Determine the (X, Y) coordinate at the center of the cell enclosing the given text.  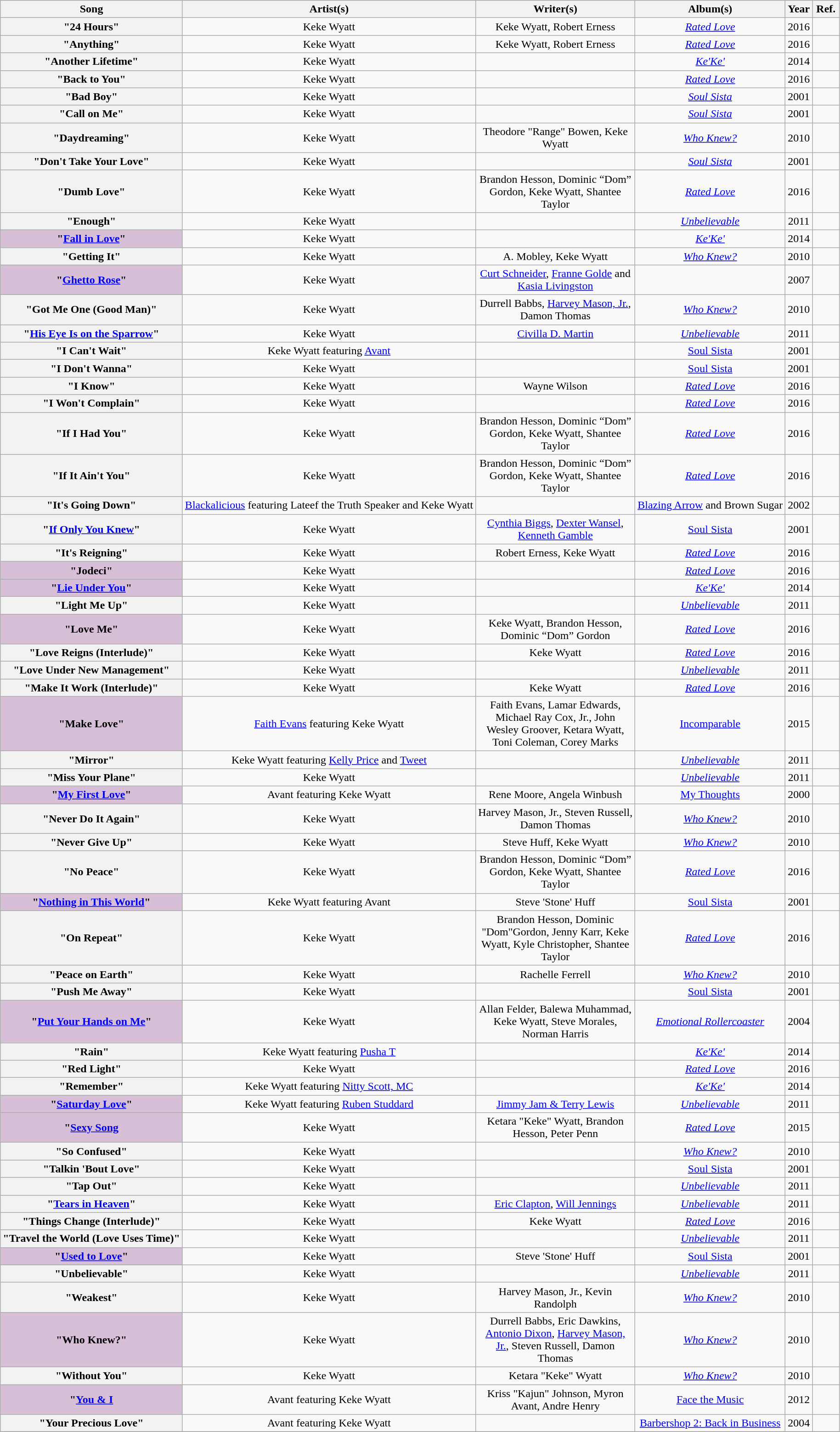
"Miss Your Plane" (92, 777)
Emotional Rollercoaster (710, 1021)
"Peace on Earth" (92, 974)
Rachelle Ferrell (556, 974)
"Enough" (92, 221)
Blazing Arrow and Brown Sugar (710, 505)
"Never Do It Again" (92, 819)
2002 (799, 505)
"Love Me" (92, 628)
Cynthia Biggs, Dexter Wansel, Kenneth Gamble (556, 529)
Artist(s) (329, 9)
Faith Evans featuring Keke Wyatt (329, 724)
Keke Wyatt featuring Ruben Studdard (329, 1104)
Jimmy Jam & Terry Lewis (556, 1104)
"Red Light" (92, 1069)
"Tears in Heaven" (92, 1204)
"I Know" (92, 386)
Rene Moore, Angela Winbush (556, 795)
"Unbelievable" (92, 1274)
"Daydreaming" (92, 138)
Civilla D. Martin (556, 334)
"Anything" (92, 44)
Keke Wyatt featuring Nitty Scott, MC (329, 1087)
Face the Music (710, 1399)
"Rain" (92, 1052)
"If Only You Knew" (92, 529)
"If It Ain't You" (92, 475)
Harvey Mason, Jr., Steven Russell, Damon Thomas (556, 819)
"Your Precious Love" (92, 1423)
"Travel the World (Love Uses Time)" (92, 1239)
Ref. (826, 9)
"If I Had You" (92, 433)
"Who Knew?" (92, 1340)
Curt Schneider, Franne Golde and Kasia Livingston (556, 280)
"His Eye Is on the Sparrow" (92, 334)
"Fall in Love" (92, 238)
Writer(s) (556, 9)
"24 Hours" (92, 27)
"Weakest" (92, 1297)
Barbershop 2: Back in Business (710, 1423)
"Don't Take Your Love" (92, 161)
Keke Wyatt, Brandon Hesson, Dominic “Dom” Gordon (556, 628)
"Used to Love" (92, 1256)
"Talkin 'Bout Love" (92, 1169)
Harvey Mason, Jr., Kevin Randolph (556, 1297)
Robert Erness, Keke Wyatt (556, 553)
"Make Love" (92, 724)
Ketara "Keke" Wyatt, Brandon Hesson, Peter Penn (556, 1127)
Theodore "Range" Bowen, Keke Wyatt (556, 138)
Album(s) (710, 9)
Incomparable (710, 724)
Eric Clapton, Will Jennings (556, 1204)
"Love Reigns (Interlude)" (92, 653)
"Love Under New Management" (92, 670)
My Thoughts (710, 795)
"No Peace" (92, 872)
"Bad Boy" (92, 96)
"You & I (92, 1399)
Wayne Wilson (556, 386)
"So Confused" (92, 1151)
"Tap Out" (92, 1186)
"I Don't Wanna" (92, 368)
Steve Huff, Keke Wyatt (556, 842)
"On Repeat" (92, 938)
Durrell Babbs, Harvey Mason, Jr., Damon Thomas (556, 310)
"Jodeci" (92, 570)
"I Can't Wait" (92, 351)
"My First Love" (92, 795)
Faith Evans, Lamar Edwards, Michael Ray Cox, Jr., John Wesley Groover, Ketara Wyatt, Toni Coleman, Corey Marks (556, 724)
"Dumb Love" (92, 191)
"Without You" (92, 1375)
"Mirror" (92, 760)
"Got Me One (Good Man)" (92, 310)
"Back to You" (92, 79)
"It's Going Down" (92, 505)
Blackalicious featuring Lateef the Truth Speaker and Keke Wyatt (329, 505)
"Never Give Up" (92, 842)
"It's Reigning" (92, 553)
"Push Me Away" (92, 991)
"Make It Work (Interlude)" (92, 688)
"Things Change (Interlude)" (92, 1221)
"Getting It" (92, 256)
Allan Felder, Balewa Muhammad, Keke Wyatt, Steve Morales, Norman Harris (556, 1021)
"I Won't Complain" (92, 403)
Brandon Hesson, Dominic "Dom"Gordon, Jenny Karr, Keke Wyatt, Kyle Christopher, Shantee Taylor (556, 938)
Durrell Babbs, Eric Dawkins, Antonio Dixon, Harvey Mason, Jr., Steven Russell, Damon Thomas (556, 1340)
Song (92, 9)
"Light Me Up" (92, 605)
"Sexy Song (92, 1127)
Kriss "Kajun" Johnson, Myron Avant, Andre Henry (556, 1399)
2012 (799, 1399)
"Call on Me" (92, 114)
"Another Lifetime" (92, 62)
Keke Wyatt featuring Pusha T (329, 1052)
"Nothing in This World" (92, 902)
"Ghetto Rose" (92, 280)
"Remember" (92, 1087)
"Put Your Hands on Me" (92, 1021)
A. Mobley, Keke Wyatt (556, 256)
"Saturday Love" (92, 1104)
2007 (799, 280)
2000 (799, 795)
Keke Wyatt featuring Kelly Price and Tweet (329, 760)
"Lie Under You" (92, 588)
Year (799, 9)
Ketara "Keke" Wyatt (556, 1375)
